Determine the (x, y) coordinate at the center of the cell enclosing the given text.  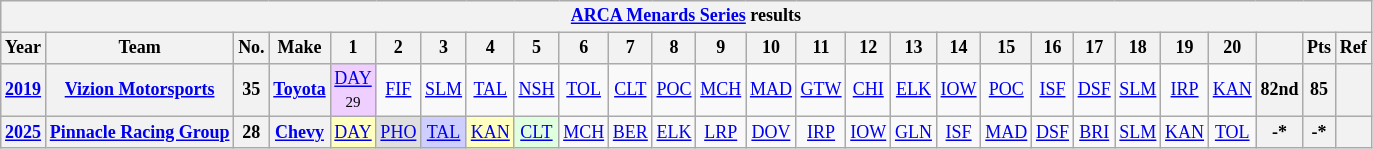
Vizion Motorsports (139, 90)
5 (536, 48)
17 (1094, 48)
18 (1138, 48)
1 (353, 48)
85 (1320, 90)
20 (1232, 48)
Pinnacle Racing Group (139, 132)
BER (630, 132)
DAY (353, 132)
GLN (914, 132)
19 (1185, 48)
12 (868, 48)
Ref (1353, 48)
28 (252, 132)
2019 (24, 90)
16 (1053, 48)
9 (721, 48)
3 (444, 48)
BRI (1094, 132)
PHO (398, 132)
No. (252, 48)
10 (772, 48)
DAY29 (353, 90)
ARCA Menards Series results (686, 16)
13 (914, 48)
GTW (821, 90)
7 (630, 48)
FIF (398, 90)
Make (300, 48)
CHI (868, 90)
LRP (721, 132)
14 (958, 48)
2 (398, 48)
Year (24, 48)
15 (1006, 48)
Pts (1320, 48)
NSH (536, 90)
11 (821, 48)
8 (674, 48)
DOV (772, 132)
Chevy (300, 132)
6 (584, 48)
35 (252, 90)
4 (490, 48)
2025 (24, 132)
Toyota (300, 90)
Team (139, 48)
82nd (1280, 90)
